Provide the (x, y) coordinate of the cell's center where the given text is located.  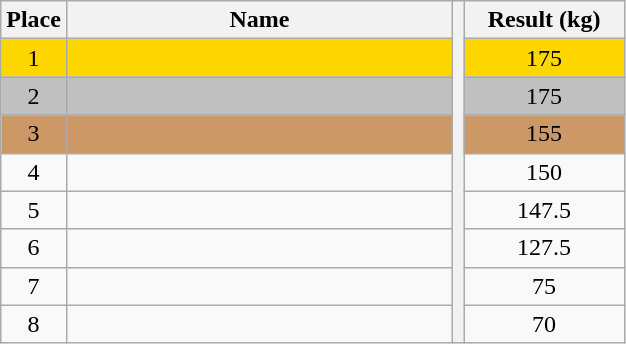
5 (34, 210)
8 (34, 324)
Place (34, 20)
155 (544, 134)
75 (544, 286)
1 (34, 58)
Name (259, 20)
Result (kg) (544, 20)
150 (544, 172)
6 (34, 248)
70 (544, 324)
4 (34, 172)
3 (34, 134)
2 (34, 96)
147.5 (544, 210)
127.5 (544, 248)
7 (34, 286)
